Capture the cell that displays the provided text and extract its (X, Y) central coordinate. 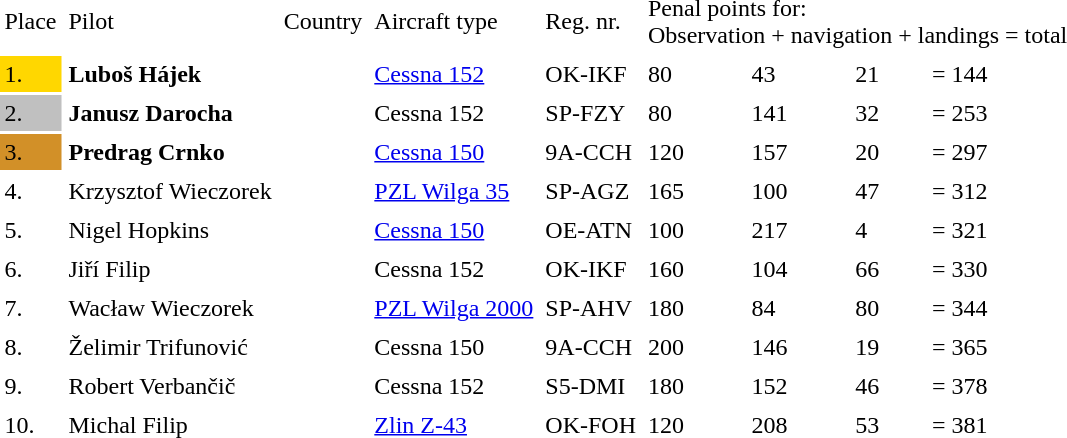
104 (798, 269)
66 (888, 269)
141 (798, 113)
160 (694, 269)
PZL Wilga 2000 (454, 308)
Luboš Hájek (170, 74)
165 (694, 191)
2. (30, 113)
217 (798, 230)
20 (888, 152)
7. (30, 308)
SP-AGZ (591, 191)
Nigel Hopkins (170, 230)
OE-ATN (591, 230)
SP-FZY (591, 113)
120 (694, 152)
3. (30, 152)
19 (888, 347)
6. (30, 269)
146 (798, 347)
Janusz Darocha (170, 113)
152 (798, 386)
SP-AHV (591, 308)
S5-DMI (591, 386)
43 (798, 74)
Wacław Wieczorek (170, 308)
84 (798, 308)
4 (888, 230)
4. (30, 191)
200 (694, 347)
157 (798, 152)
Predrag Crnko (170, 152)
Jiří Filip (170, 269)
1. (30, 74)
21 (888, 74)
Krzysztof Wieczorek (170, 191)
47 (888, 191)
46 (888, 386)
32 (888, 113)
Robert Verbančič (170, 386)
8. (30, 347)
Želimir Trifunović (170, 347)
PZL Wilga 35 (454, 191)
9. (30, 386)
5. (30, 230)
